Locate the cell with the specified text and output its (X, Y) center coordinate. 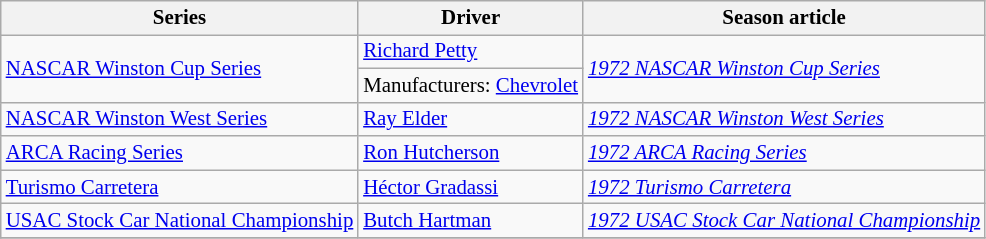
1972 Turismo Carretera (784, 187)
Manufacturers: Chevrolet (470, 85)
NASCAR Winston Cup Series (180, 68)
ARCA Racing Series (180, 153)
USAC Stock Car National Championship (180, 221)
Ray Elder (470, 119)
Season article (784, 18)
1972 NASCAR Winston West Series (784, 119)
Turismo Carretera (180, 187)
Series (180, 18)
Ron Hutcherson (470, 153)
Héctor Gradassi (470, 187)
Butch Hartman (470, 221)
1972 ARCA Racing Series (784, 153)
Driver (470, 18)
1972 USAC Stock Car National Championship (784, 221)
Richard Petty (470, 51)
1972 NASCAR Winston Cup Series (784, 68)
NASCAR Winston West Series (180, 119)
